Provide the (x, y) coordinate of the cell's center where the given text is located.  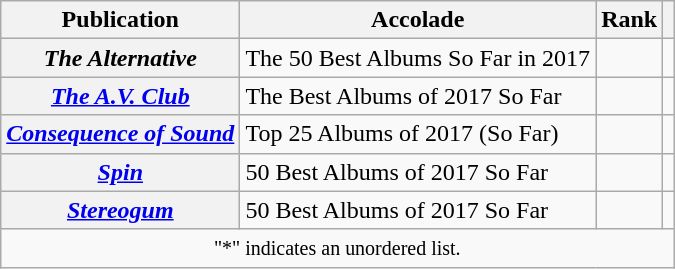
Stereogum (120, 210)
Publication (120, 20)
Accolade (418, 20)
Rank (630, 20)
Spin (120, 172)
The Alternative (120, 58)
Consequence of Sound (120, 134)
The Best Albums of 2017 So Far (418, 96)
"*" indicates an unordered list. (338, 248)
The A.V. Club (120, 96)
The 50 Best Albums So Far in 2017 (418, 58)
Top 25 Albums of 2017 (So Far) (418, 134)
